Detect which cell encompasses the target text, then output its [X, Y] center coordinate. 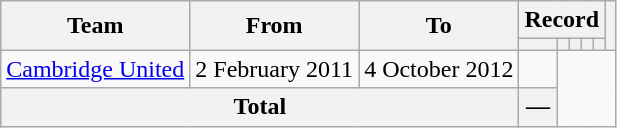
— [538, 107]
Record [562, 20]
Team [96, 26]
To [439, 26]
From [274, 26]
Total [260, 107]
Cambridge United [96, 69]
2 February 2011 [274, 69]
4 October 2012 [439, 69]
